Find where the given text appears and provide that cell's center as [x, y] coordinate. 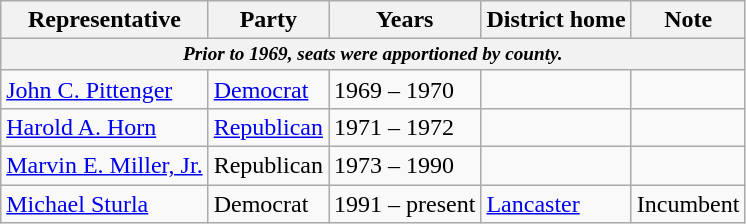
1973 – 1990 [405, 166]
1971 – 1972 [405, 128]
Prior to 1969, seats were apportioned by county. [373, 55]
Note [688, 20]
Michael Sturla [104, 204]
Marvin E. Miller, Jr. [104, 166]
Lancaster [556, 204]
Incumbent [688, 204]
1969 – 1970 [405, 89]
Years [405, 20]
John C. Pittenger [104, 89]
Representative [104, 20]
Harold A. Horn [104, 128]
District home [556, 20]
Party [268, 20]
1991 – present [405, 204]
